Find where the given text appears and provide that cell's center as [x, y] coordinate. 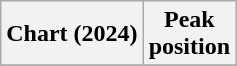
Chart (2024) [72, 34]
Peakposition [189, 34]
